Extract the (X, Y) coordinate from the center of the cell holding the provided text.  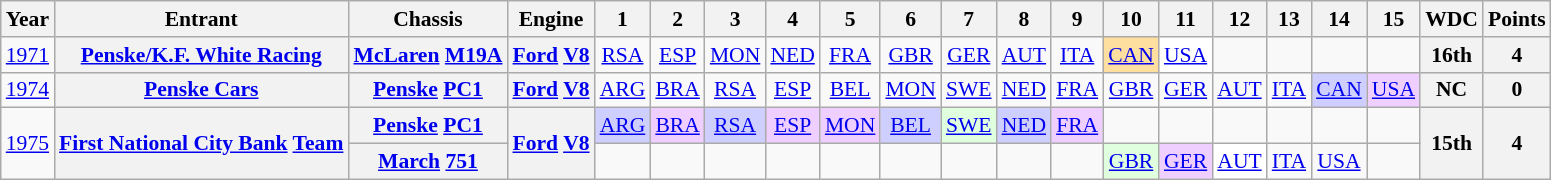
3 (736, 19)
6 (910, 19)
9 (1077, 19)
8 (1024, 19)
13 (1289, 19)
1975 (28, 144)
Points (1517, 19)
7 (969, 19)
12 (1239, 19)
Engine (550, 19)
0 (1517, 90)
1971 (28, 55)
1 (623, 19)
2 (678, 19)
Entrant (201, 19)
Penske Cars (201, 90)
11 (1186, 19)
Penske/K.F. White Racing (201, 55)
Chassis (428, 19)
Year (28, 19)
First National City Bank Team (201, 144)
WDC (1452, 19)
McLaren M19A (428, 55)
16th (1452, 55)
15th (1452, 144)
14 (1339, 19)
10 (1131, 19)
NC (1452, 90)
March 751 (428, 162)
5 (850, 19)
1974 (28, 90)
15 (1394, 19)
